Capture the cell that displays the provided text and extract its [x, y] central coordinate. 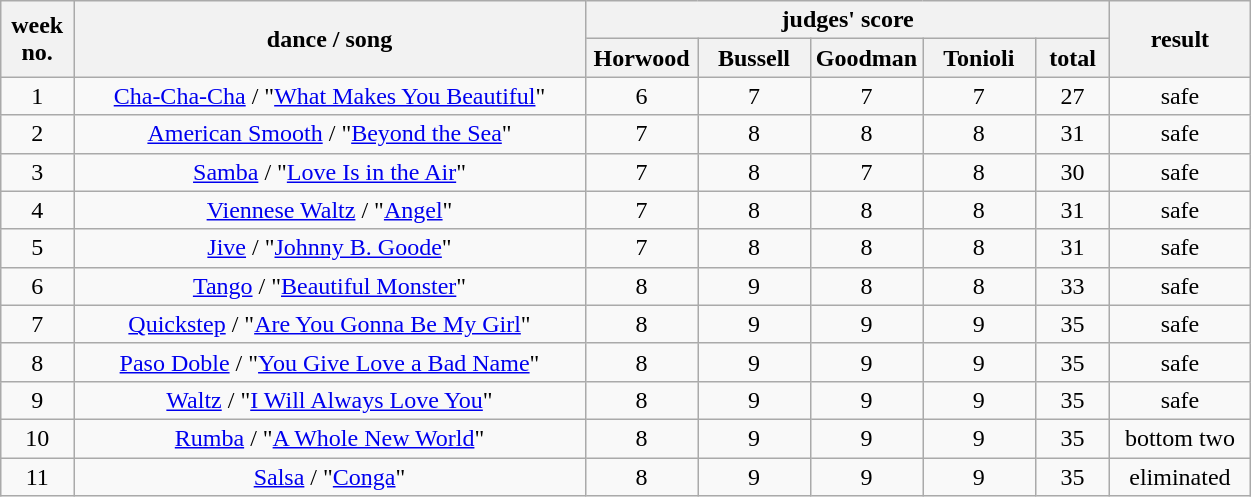
2 [38, 134]
4 [38, 210]
30 [1072, 172]
11 [38, 477]
5 [38, 248]
judges' score [848, 20]
Tonioli [979, 58]
result [1180, 39]
total [1072, 58]
Rumba / "A Whole New World" [330, 438]
dance / song [330, 39]
Horwood [641, 58]
3 [38, 172]
Cha-Cha-Cha / "What Makes You Beautiful" [330, 96]
Paso Doble / "You Give Love a Bad Name" [330, 362]
eliminated [1180, 477]
1 [38, 96]
Salsa / "Conga" [330, 477]
Goodman [866, 58]
33 [1072, 286]
bottom two [1180, 438]
American Smooth / "Beyond the Sea" [330, 134]
Quickstep / "Are You Gonna Be My Girl" [330, 324]
10 [38, 438]
Tango / "Beautiful Monster" [330, 286]
Waltz / "I Will Always Love You" [330, 400]
27 [1072, 96]
Viennese Waltz / "Angel" [330, 210]
Jive / "Johnny B. Goode" [330, 248]
Samba / "Love Is in the Air" [330, 172]
weekno. [38, 39]
Bussell [754, 58]
